Identify which cell holds the provided text, then report its (x, y) central coordinate. 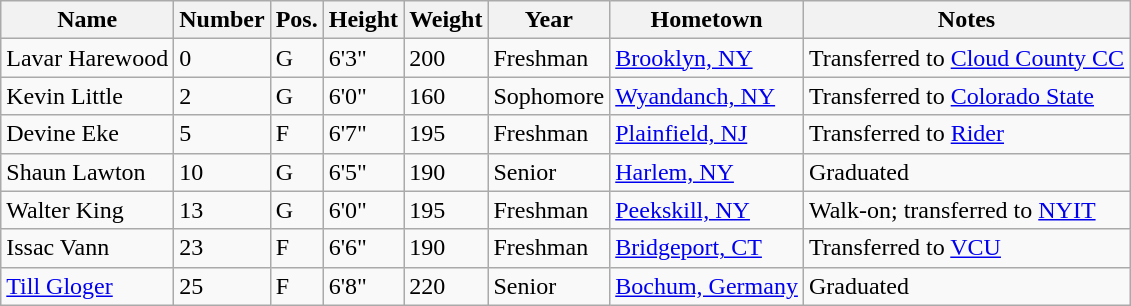
Brooklyn, NY (707, 58)
Plainfield, NJ (707, 134)
6'8" (363, 286)
Weight (446, 20)
Wyandanch, NY (707, 96)
5 (222, 134)
Transferred to Rider (966, 134)
Devine Eke (88, 134)
Bridgeport, CT (707, 248)
2 (222, 96)
Kevin Little (88, 96)
10 (222, 172)
Peekskill, NY (707, 210)
Walk-on; transferred to NYIT (966, 210)
Year (549, 20)
220 (446, 286)
Till Gloger (88, 286)
Pos. (296, 20)
Walter King (88, 210)
0 (222, 58)
Bochum, Germany (707, 286)
Transferred to Colorado State (966, 96)
6'5" (363, 172)
Lavar Harewood (88, 58)
160 (446, 96)
6'3" (363, 58)
13 (222, 210)
Hometown (707, 20)
6'7" (363, 134)
Shaun Lawton (88, 172)
200 (446, 58)
Number (222, 20)
Height (363, 20)
Notes (966, 20)
Sophomore (549, 96)
6'6" (363, 248)
23 (222, 248)
Transferred to VCU (966, 248)
Name (88, 20)
Transferred to Cloud County CC (966, 58)
Issac Vann (88, 248)
Harlem, NY (707, 172)
25 (222, 286)
